For the text-containing cell, return its midpoint in (x, y) coordinate format. 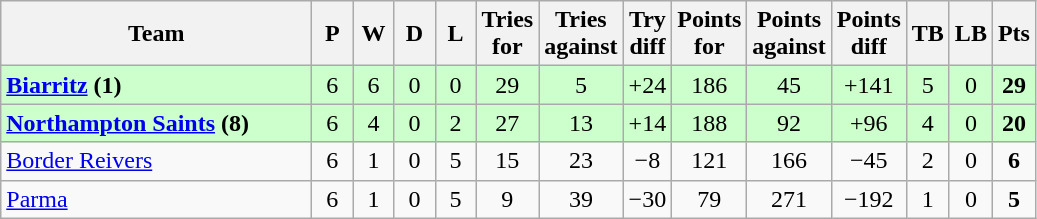
Tries for (508, 34)
188 (710, 123)
Points for (710, 34)
Northampton Saints (8) (156, 123)
Parma (156, 199)
LB (970, 34)
121 (710, 161)
9 (508, 199)
13 (581, 123)
79 (710, 199)
+141 (868, 85)
Try diff (648, 34)
27 (508, 123)
166 (789, 161)
−30 (648, 199)
+24 (648, 85)
23 (581, 161)
W (374, 34)
Tries against (581, 34)
271 (789, 199)
+96 (868, 123)
−192 (868, 199)
45 (789, 85)
Team (156, 34)
−45 (868, 161)
186 (710, 85)
92 (789, 123)
Points diff (868, 34)
P (332, 34)
Biarritz (1) (156, 85)
Pts (1014, 34)
TB (928, 34)
39 (581, 199)
−8 (648, 161)
15 (508, 161)
+14 (648, 123)
L (456, 34)
Points against (789, 34)
Border Reivers (156, 161)
D (414, 34)
20 (1014, 123)
